Extract the [x, y] coordinate from the center of the cell holding the provided text.  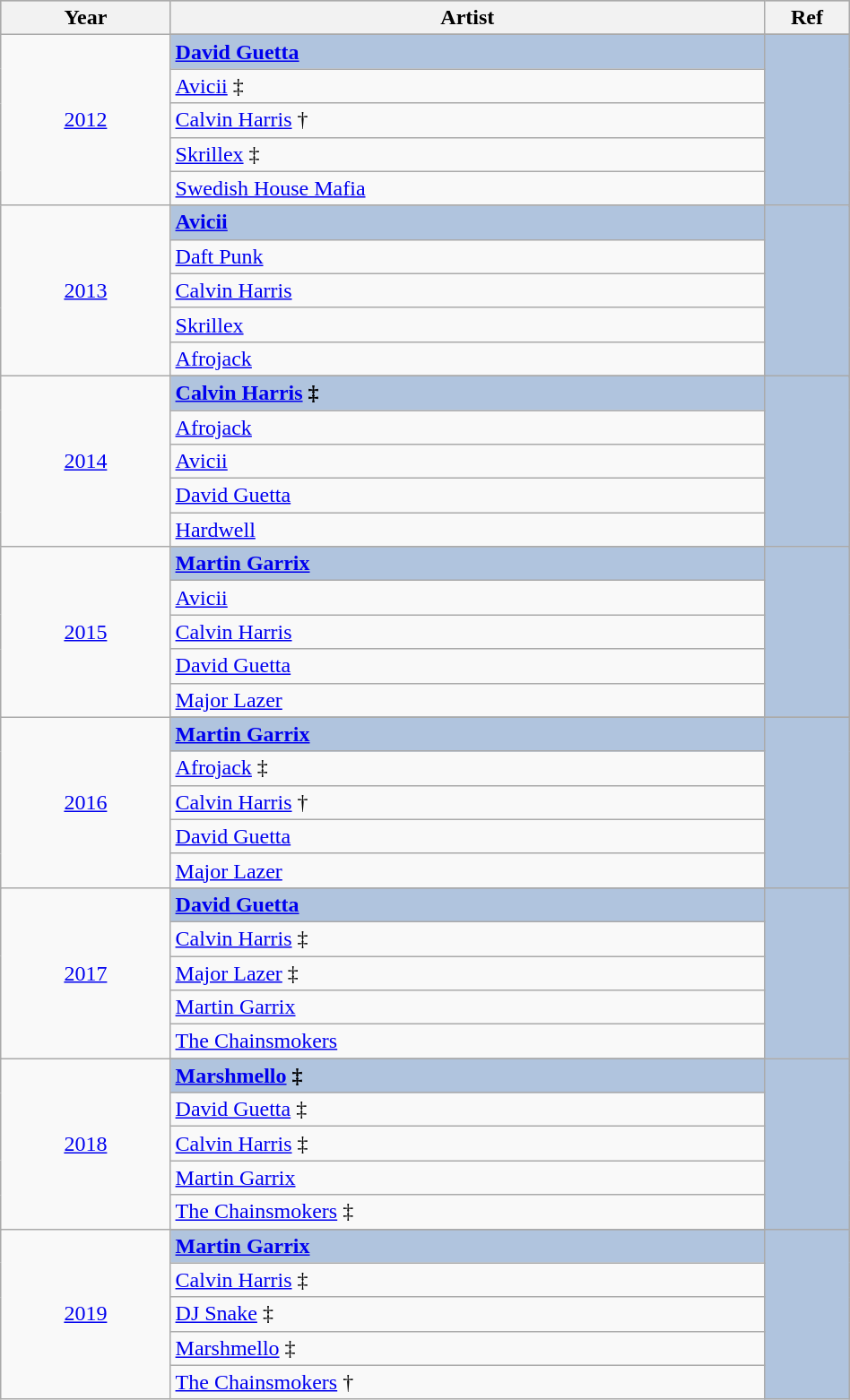
2019 [86, 1314]
The Chainsmokers [468, 1041]
Artist [468, 18]
Avicii ‡ [468, 86]
Major Lazer ‡ [468, 972]
David Guetta ‡ [468, 1110]
Daft Punk [468, 256]
Year [86, 18]
2017 [86, 972]
2012 [86, 120]
2016 [86, 802]
2013 [86, 290]
The Chainsmokers † [468, 1382]
Ref [807, 18]
Hardwell [468, 530]
2018 [86, 1144]
2014 [86, 461]
Swedish House Mafia [468, 188]
2015 [86, 632]
The Chainsmokers ‡ [468, 1212]
Skrillex ‡ [468, 154]
DJ Snake ‡ [468, 1314]
Skrillex [468, 324]
Afrojack ‡ [468, 768]
